For the text-containing cell, return its midpoint in [X, Y] coordinate format. 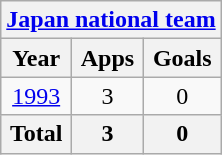
Japan national team [111, 20]
1993 [36, 96]
Apps [108, 58]
Total [36, 134]
Goals [182, 58]
Year [36, 58]
